Search for the cell housing the specified text and yield its (x, y) center coordinate. 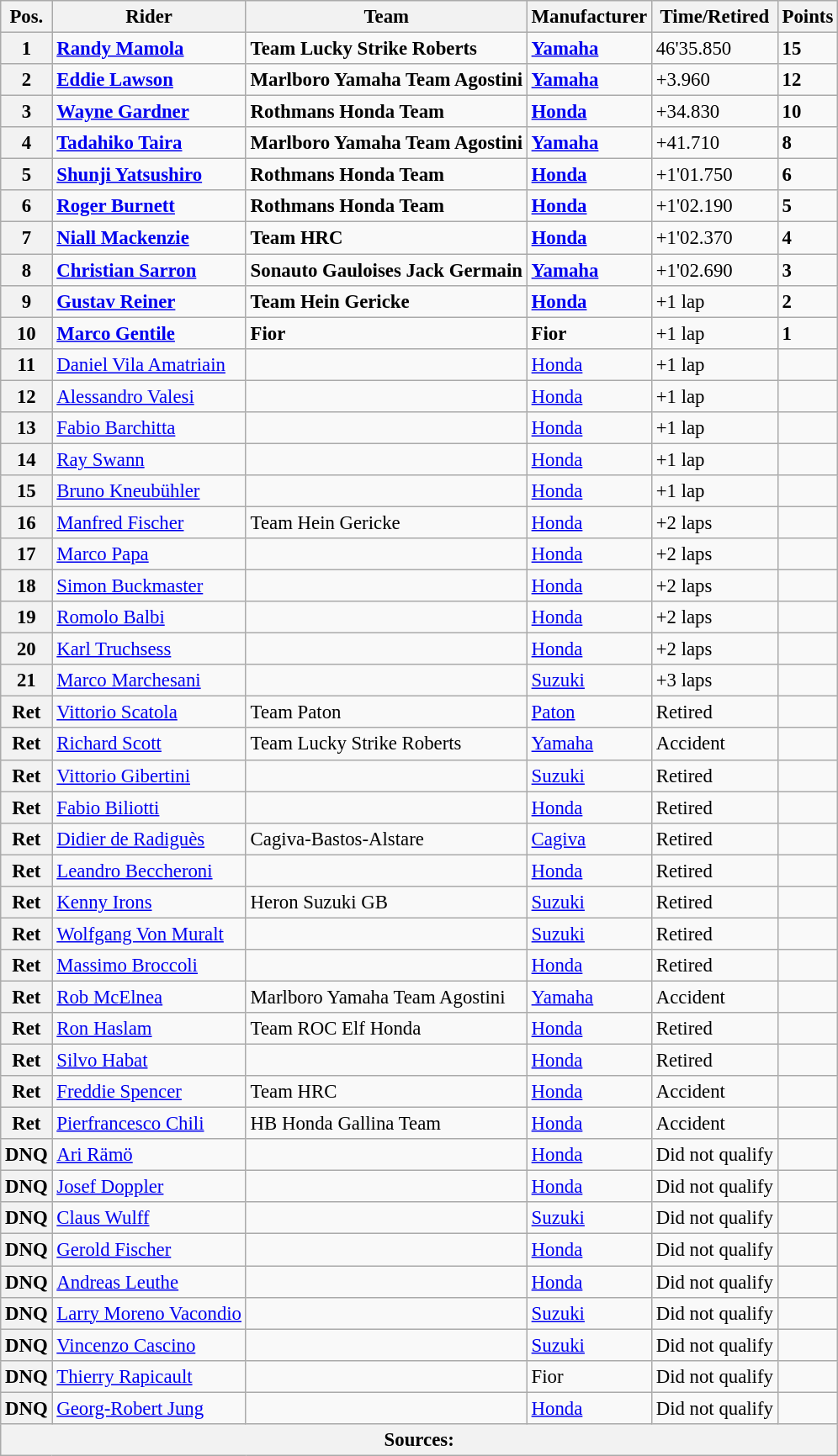
+1'02.370 (714, 238)
11 (27, 364)
Kenny Irons (149, 903)
+1'02.190 (714, 206)
Christian Sarron (149, 270)
13 (27, 428)
Thierry Rapicault (149, 1376)
Vincenzo Cascino (149, 1345)
Team Paton (386, 712)
Fabio Biliotti (149, 807)
Fabio Barchitta (149, 428)
Ron Haslam (149, 1029)
Randy Mamola (149, 49)
Romolo Balbi (149, 617)
Gerold Fischer (149, 1250)
+3.960 (714, 80)
20 (27, 649)
Sources: (419, 1440)
Silvo Habat (149, 1061)
+34.830 (714, 112)
+3 laps (714, 680)
Josef Doppler (149, 1187)
+41.710 (714, 143)
Bruno Kneubühler (149, 491)
Ray Swann (149, 459)
9 (27, 301)
7 (27, 238)
Team ROC Elf Honda (386, 1029)
Manfred Fischer (149, 522)
Daniel Vila Amatriain (149, 364)
Didier de Radiguès (149, 839)
Time/Retired (714, 17)
16 (27, 522)
Claus Wulff (149, 1219)
Paton (589, 712)
Sonauto Gauloises Jack Germain (386, 270)
+1'01.750 (714, 175)
Pierfrancesco Chili (149, 1124)
Rob McElnea (149, 997)
Andreas Leuthe (149, 1282)
Richard Scott (149, 744)
17 (27, 554)
Simon Buckmaster (149, 586)
Cagiva-Bastos-Alstare (386, 839)
Massimo Broccoli (149, 966)
Leandro Beccheroni (149, 871)
Marco Marchesani (149, 680)
Larry Moreno Vacondio (149, 1313)
18 (27, 586)
Manufacturer (589, 17)
Roger Burnett (149, 206)
Points (808, 17)
Eddie Lawson (149, 80)
Vittorio Scatola (149, 712)
Karl Truchsess (149, 649)
Alessandro Valesi (149, 396)
14 (27, 459)
21 (27, 680)
19 (27, 617)
Pos. (27, 17)
HB Honda Gallina Team (386, 1124)
Wayne Gardner (149, 112)
Gustav Reiner (149, 301)
Team (386, 17)
Shunji Yatsushiro (149, 175)
Niall Mackenzie (149, 238)
Vittorio Gibertini (149, 776)
Ari Rämö (149, 1155)
Marco Papa (149, 554)
Marco Gentile (149, 333)
Heron Suzuki GB (386, 903)
Georg-Robert Jung (149, 1408)
Rider (149, 17)
Tadahiko Taira (149, 143)
46'35.850 (714, 49)
+1'02.690 (714, 270)
Freddie Spencer (149, 1092)
Cagiva (589, 839)
Wolfgang Von Muralt (149, 934)
